Determine the (x, y) coordinate at the center of the cell enclosing the given text.  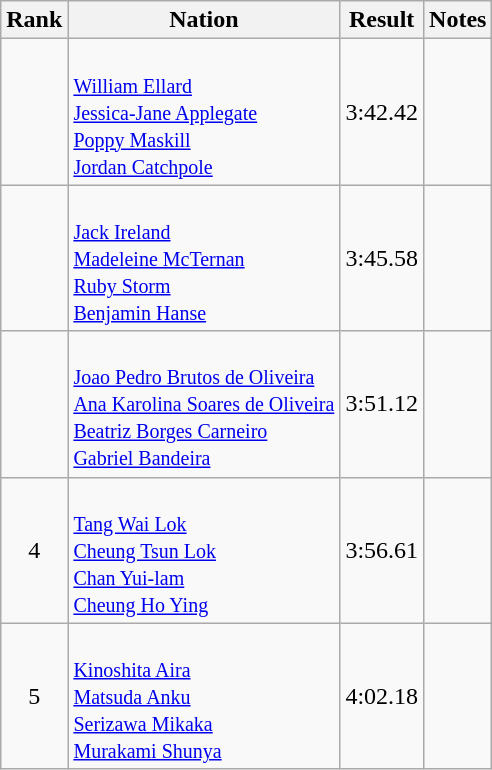
3:42.42 (382, 112)
3:51.12 (382, 404)
Rank (34, 20)
Tang Wai LokCheung Tsun LokChan Yui-lamCheung Ho Ying (204, 550)
Result (382, 20)
4:02.18 (382, 696)
Notes (458, 20)
3:45.58 (382, 258)
5 (34, 696)
Nation (204, 20)
Kinoshita AiraMatsuda AnkuSerizawa MikakaMurakami Shunya (204, 696)
4 (34, 550)
Jack IrelandMadeleine McTernanRuby StormBenjamin Hanse (204, 258)
3:56.61 (382, 550)
William EllardJessica-Jane ApplegatePoppy MaskillJordan Catchpole (204, 112)
Joao Pedro Brutos de OliveiraAna Karolina Soares de OliveiraBeatriz Borges CarneiroGabriel Bandeira (204, 404)
